For the text-containing cell, return its midpoint in (X, Y) coordinate format. 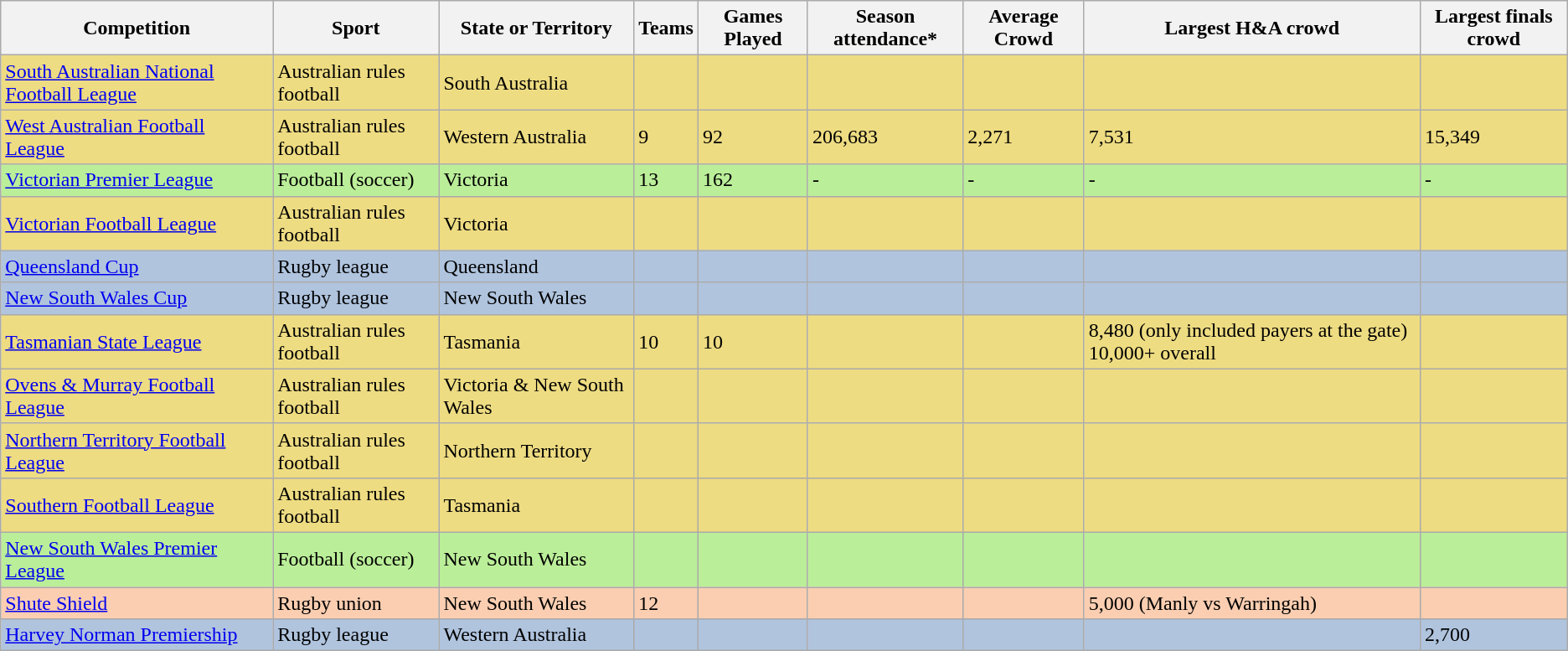
Southern Football League (137, 504)
Largest finals crowd (1493, 28)
206,683 (885, 137)
Competition (137, 28)
Rugby union (356, 602)
Victoria & New South Wales (536, 395)
9 (667, 137)
Queensland Cup (137, 266)
New South Wales Premier League (137, 560)
Largest H&A crowd (1251, 28)
West Australian Football League (137, 137)
7,531 (1251, 137)
Victorian Football League (137, 223)
8,480 (only included payers at the gate) 10,000+ overall (1251, 342)
State or Territory (536, 28)
Shute Shield (137, 602)
92 (752, 137)
162 (752, 180)
Teams (667, 28)
Ovens & Murray Football League (137, 395)
Average Crowd (1024, 28)
2,271 (1024, 137)
South Australian National Football League (137, 82)
Sport (356, 28)
Season attendance* (885, 28)
Harvey Norman Premiership (137, 635)
Games Played (752, 28)
12 (667, 602)
5,000 (Manly vs Warringah) (1251, 602)
Northern Territory (536, 451)
Victorian Premier League (137, 180)
Queensland (536, 266)
Tasmanian State League (137, 342)
New South Wales Cup (137, 298)
Northern Territory Football League (137, 451)
2,700 (1493, 635)
15,349 (1493, 137)
13 (667, 180)
South Australia (536, 82)
